Search for the cell housing the specified text and yield its (x, y) center coordinate. 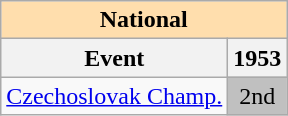
2nd (258, 96)
Czechoslovak Champ. (114, 96)
1953 (258, 58)
Event (114, 58)
National (144, 20)
